Search for the cell housing the specified text and yield its [x, y] center coordinate. 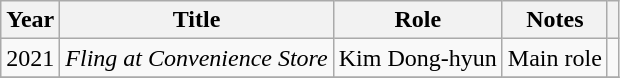
Fling at Convenience Store [196, 58]
Year [30, 20]
Role [418, 20]
Kim Dong-hyun [418, 58]
Title [196, 20]
Main role [554, 58]
2021 [30, 58]
Notes [554, 20]
